Return the [x, y] coordinate for the center point of the cell that contains the specified text.  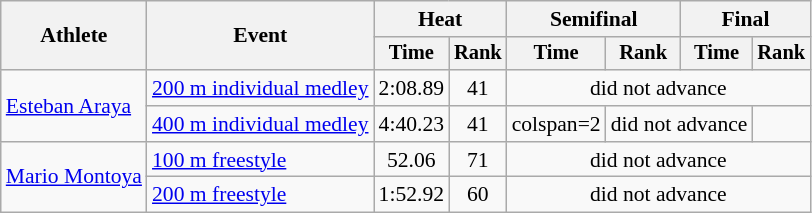
52.06 [412, 160]
60 [478, 195]
71 [478, 160]
Athlete [74, 36]
Event [260, 36]
4:40.23 [412, 124]
2:08.89 [412, 88]
200 m freestyle [260, 195]
Heat [440, 19]
1:52.92 [412, 195]
400 m individual medley [260, 124]
colspan=2 [556, 124]
200 m individual medley [260, 88]
Final [746, 19]
100 m freestyle [260, 160]
Esteban Araya [74, 106]
Semifinal [594, 19]
Mario Montoya [74, 178]
